Capture the cell that displays the provided text and extract its (X, Y) central coordinate. 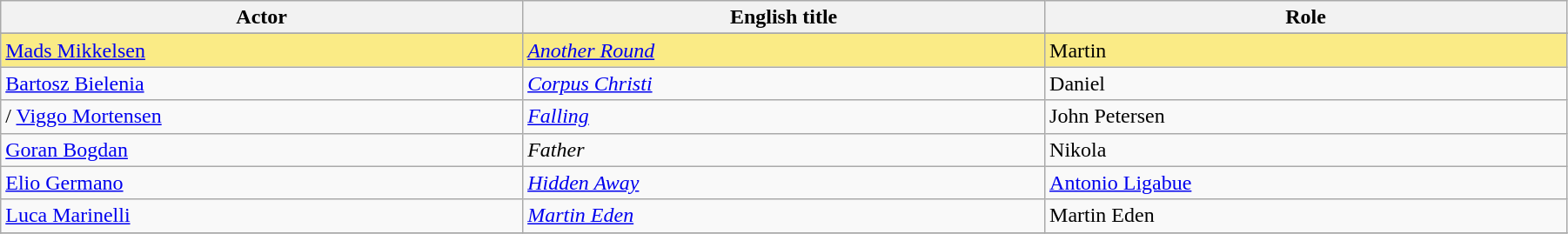
Nikola (1306, 150)
English title (784, 17)
Role (1306, 17)
Actor (262, 17)
Father (784, 150)
Hidden Away (784, 183)
Falling (784, 117)
Daniel (1306, 84)
John Petersen (1306, 117)
Martin (1306, 50)
Mads Mikkelsen (262, 50)
Another Round (784, 50)
Antonio Ligabue (1306, 183)
Luca Marinelli (262, 216)
Bartosz Bielenia (262, 84)
Goran Bogdan (262, 150)
/ Viggo Mortensen (262, 117)
Corpus Christi (784, 84)
Elio Germano (262, 183)
